Return (x, y) of the center of cell containing provided text 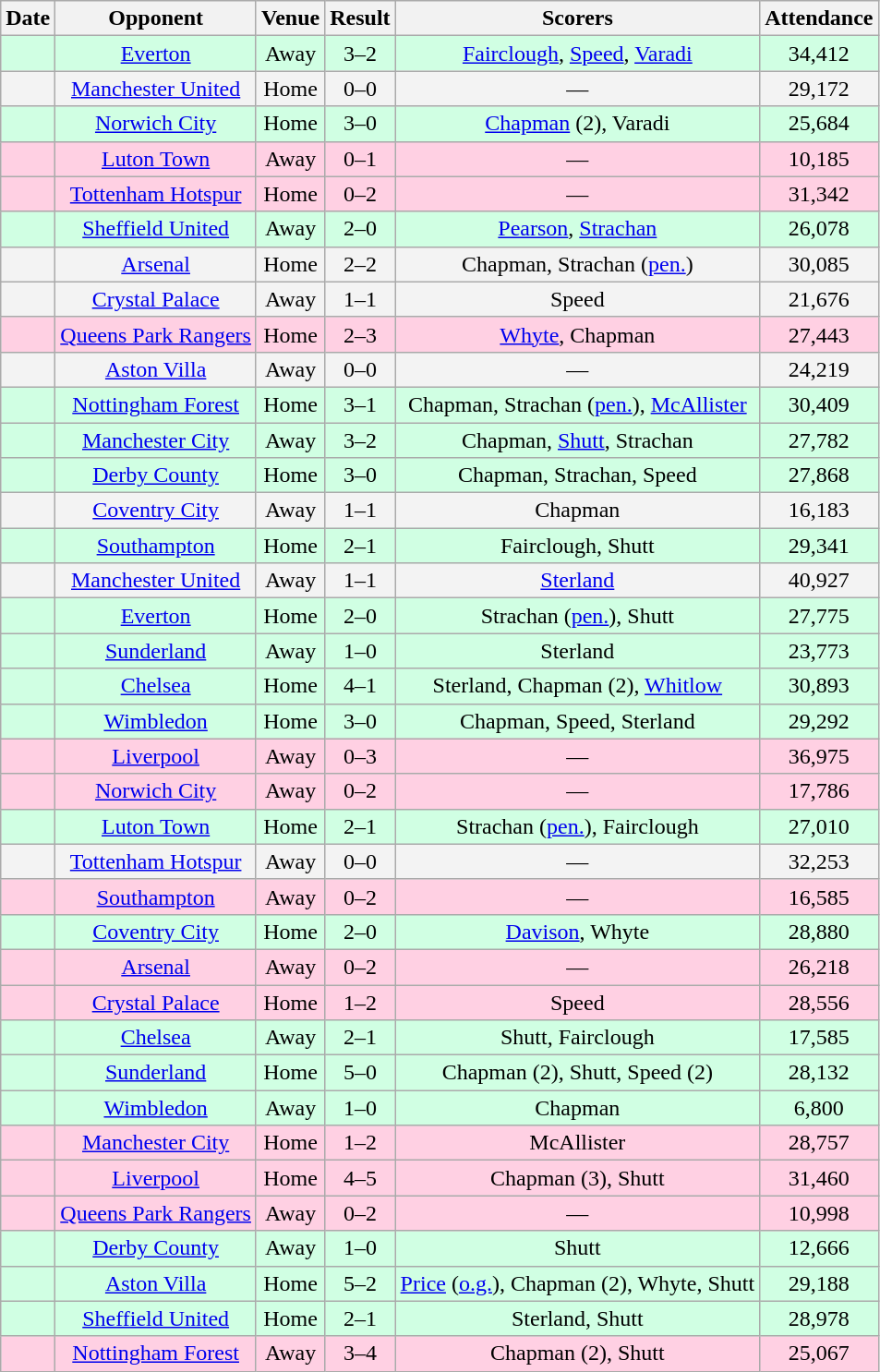
Pearson, Strachan (578, 229)
17,786 (819, 791)
5–2 (360, 1283)
Chapman (3), Shutt (578, 1178)
10,185 (819, 159)
29,341 (819, 546)
McAllister (578, 1143)
Chapman, Strachan (pen.), McAllister (578, 404)
Chapman, Speed, Sterland (578, 721)
25,684 (819, 124)
5–0 (360, 1073)
30,409 (819, 404)
0–1 (360, 159)
Venue (290, 18)
25,067 (819, 1354)
Strachan (pen.), Fairclough (578, 826)
26,078 (819, 229)
21,676 (819, 299)
16,585 (819, 897)
10,998 (819, 1213)
12,666 (819, 1248)
Result (360, 18)
36,975 (819, 756)
Chapman (2), Shutt (578, 1354)
4–1 (360, 686)
Davison, Whyte (578, 932)
Sterland, Shutt (578, 1318)
28,132 (819, 1073)
28,556 (819, 1002)
Fairclough, Speed, Varadi (578, 54)
Shutt (578, 1248)
28,880 (819, 932)
26,218 (819, 967)
Whyte, Chapman (578, 334)
4–5 (360, 1178)
27,782 (819, 440)
2–3 (360, 334)
28,978 (819, 1318)
Shutt, Fairclough (578, 1038)
29,188 (819, 1283)
24,219 (819, 369)
Chapman, Strachan (pen.) (578, 264)
6,800 (819, 1108)
Attendance (819, 18)
Date (28, 18)
31,460 (819, 1178)
0–3 (360, 756)
3–4 (360, 1354)
3–1 (360, 404)
Sterland, Chapman (2), Whitlow (578, 686)
27,775 (819, 616)
23,773 (819, 651)
Scorers (578, 18)
27,868 (819, 475)
29,172 (819, 89)
2–2 (360, 264)
Chapman (2), Shutt, Speed (2) (578, 1073)
30,085 (819, 264)
30,893 (819, 686)
29,292 (819, 721)
Chapman, Strachan, Speed (578, 475)
40,927 (819, 581)
Fairclough, Shutt (578, 546)
27,010 (819, 826)
34,412 (819, 54)
Strachan (pen.), Shutt (578, 616)
Chapman (2), Varadi (578, 124)
Chapman, Shutt, Strachan (578, 440)
Opponent (156, 18)
31,342 (819, 194)
Price (o.g.), Chapman (2), Whyte, Shutt (578, 1283)
32,253 (819, 861)
16,183 (819, 511)
17,585 (819, 1038)
27,443 (819, 334)
28,757 (819, 1143)
